Scan for the cell matching the given text and deliver its [X, Y] coordinate at center. 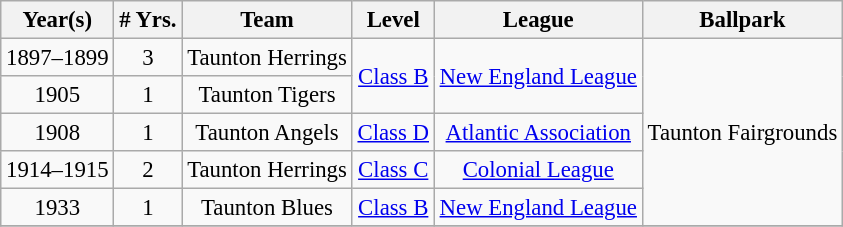
# Yrs. [148, 20]
3 [148, 58]
Year(s) [58, 20]
Team [267, 20]
Level [393, 20]
Taunton Blues [267, 208]
Ballpark [742, 20]
1914–1915 [58, 170]
1908 [58, 133]
Class D [393, 133]
Colonial League [538, 170]
Taunton Angels [267, 133]
1897–1899 [58, 58]
Taunton Fairgrounds [742, 133]
League [538, 20]
2 [148, 170]
Atlantic Association [538, 133]
1905 [58, 95]
Taunton Tigers [267, 95]
1933 [58, 208]
Class C [393, 170]
